Search for the cell housing the specified text and yield its [x, y] center coordinate. 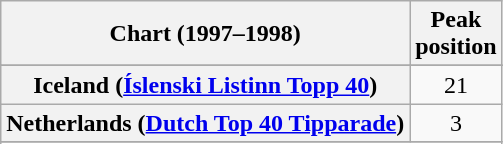
21 [456, 85]
Iceland (Íslenski Listinn Topp 40) [206, 85]
Netherlands (Dutch Top 40 Tipparade) [206, 123]
Peakposition [456, 34]
Chart (1997–1998) [206, 34]
3 [456, 123]
